Pinpoint the cell where the given text exists, returning its [x, y] midpoint coordinate. 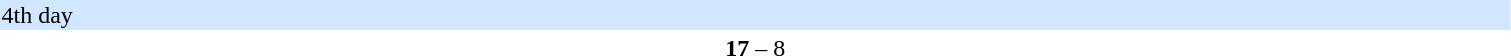
4th day [756, 15]
